Search for the cell housing the specified text and yield its [X, Y] center coordinate. 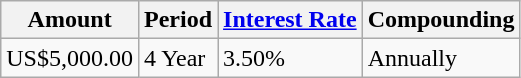
US$5,000.00 [70, 58]
Period [178, 20]
3.50% [290, 58]
Compounding [441, 20]
Amount [70, 20]
Interest Rate [290, 20]
4 Year [178, 58]
Annually [441, 58]
